Identify which cell holds the provided text, then report its (X, Y) central coordinate. 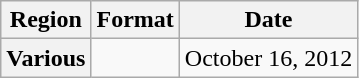
Various (46, 58)
Region (46, 20)
Format (135, 20)
October 16, 2012 (268, 58)
Date (268, 20)
